Pinpoint the cell where the given text exists, returning its [X, Y] midpoint coordinate. 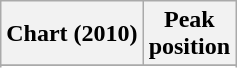
Peakposition [189, 34]
Chart (2010) [72, 34]
